Scan for the cell matching the given text and deliver its [x, y] coordinate at center. 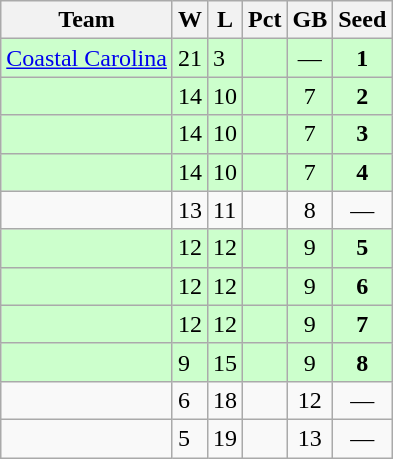
GB [310, 20]
21 [190, 58]
Team [87, 20]
Coastal Carolina [87, 58]
W [190, 20]
2 [362, 96]
19 [226, 438]
11 [226, 210]
18 [226, 400]
4 [362, 172]
L [226, 20]
15 [226, 362]
Seed [362, 20]
1 [362, 58]
Pct [265, 20]
